Provide the [X, Y] coordinate of the cell's center where the given text is located.  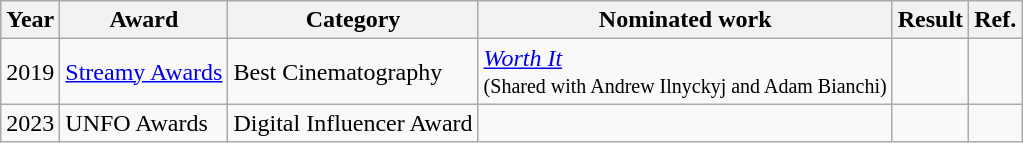
Award [144, 20]
2023 [30, 123]
Best Cinematography [353, 72]
Ref. [996, 20]
Worth It(Shared with Andrew Ilnyckyj and Adam Bianchi) [685, 72]
Streamy Awards [144, 72]
Digital Influencer Award [353, 123]
2019 [30, 72]
Year [30, 20]
Result [930, 20]
Nominated work [685, 20]
UNFO Awards [144, 123]
Category [353, 20]
